Provide the (x, y) coordinate of the cell's center where the given text is located.  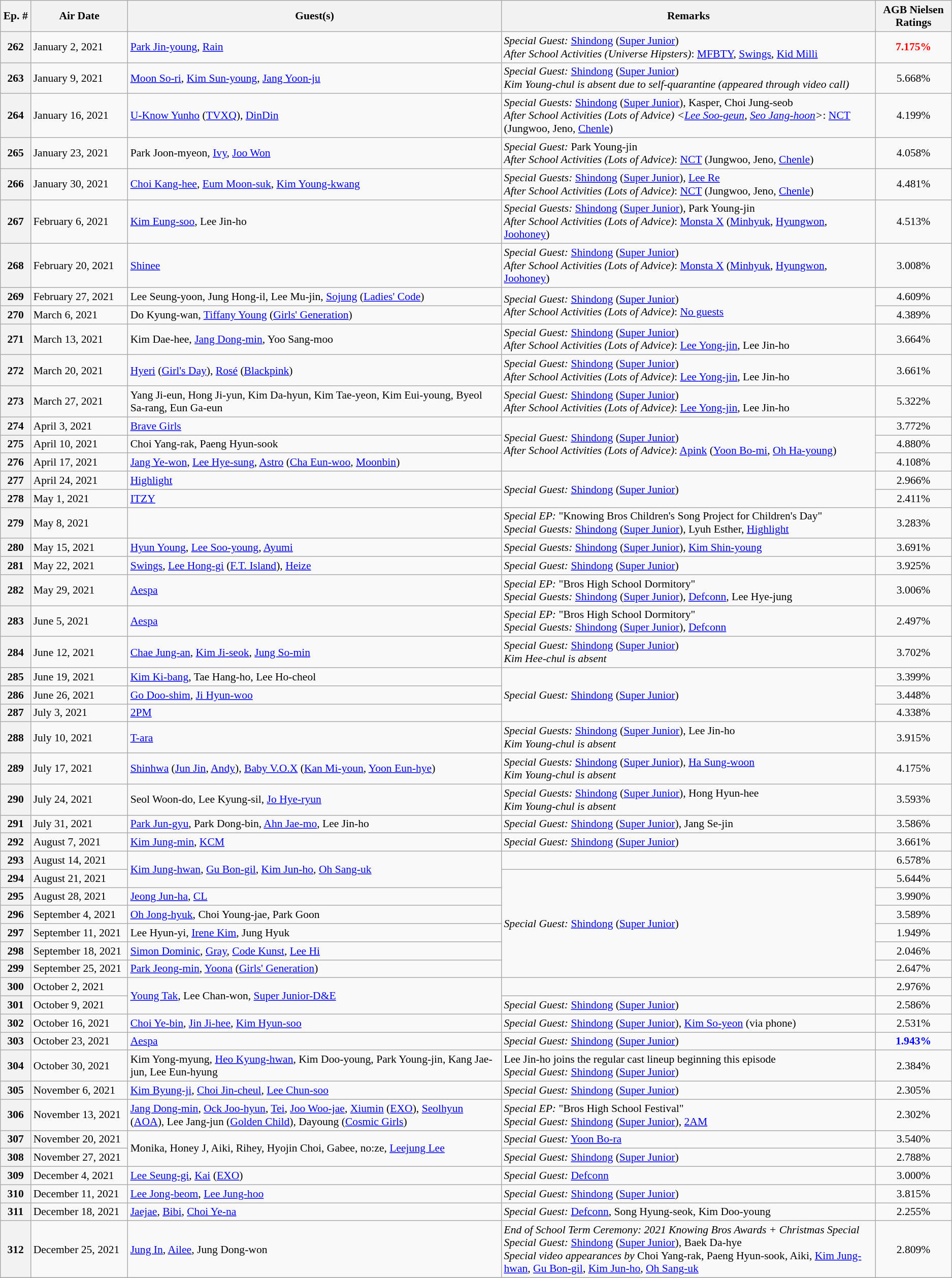
Special Guest: Park Young-jinAfter School Activities (Lots of Advice): NCT (Jungwoo, Jeno, Chenle) (688, 153)
278 (16, 499)
Choi Yang-rak, Paeng Hyun-sook (315, 444)
270 (16, 315)
2.411% (913, 499)
Special EP: "Bros High School Festival"Special Guest: Shindong (Super Junior), 2AM (688, 1115)
275 (16, 444)
6.578% (913, 861)
2.384% (913, 1066)
4.609% (913, 297)
Special Guests: Shindong (Super Junior), Kim Shin-young (688, 548)
August 28, 2021 (79, 897)
Special Guest: Shindong (Super Junior), Kim So-yeon (via phone) (688, 1023)
299 (16, 969)
271 (16, 339)
Yang Ji-eun, Hong Ji-yun, Kim Da-hyun, Kim Tae-yeon, Kim Eui-young, Byeol Sa-rang, Eun Ga-eun (315, 401)
293 (16, 861)
AGB Nielsen Ratings (913, 16)
286 (16, 695)
5.644% (913, 878)
Choi Kang-hee, Eum Moon-suk, Kim Young-kwang (315, 184)
4.338% (913, 713)
Ep. # (16, 16)
Highlight (315, 480)
December 25, 2021 (79, 1250)
November 6, 2021 (79, 1091)
Special Guest: Yoon Bo-ra (688, 1139)
Lee Seung-yoon, Jung Hong-il, Lee Mu-jin, Sojung (Ladies' Code) (315, 297)
Kim Jung-hwan, Gu Bon-gil, Kim Jun-ho, Oh Sang-uk (315, 869)
Jaejae, Bibi, Choi Ye-na (315, 1212)
Special Guest: Shindong (Super Junior)After School Activities (Universe Hipsters): MFBTY, Swings, Kid Milli (688, 47)
Hyeri (Girl's Day), Rosé (Blackpink) (315, 371)
3.925% (913, 566)
3.990% (913, 897)
Simon Dominic, Gray, Code Kunst, Lee Hi (315, 951)
Special EP: "Knowing Bros Children's Song Project for Children's Day"Special Guests: Shindong (Super Junior), Lyuh Esther, Highlight (688, 523)
264 (16, 116)
March 27, 2021 (79, 401)
263 (16, 78)
June 5, 2021 (79, 621)
April 3, 2021 (79, 426)
Jang Ye-won, Lee Hye-sung, Astro (Cha Eun-woo, Moonbin) (315, 463)
268 (16, 266)
Special Guest: Shindong (Super Junior), Jang Se-jin (688, 824)
Lee Hyun-yi, Irene Kim, Jung Hyuk (315, 933)
December 18, 2021 (79, 1212)
Brave Girls (315, 426)
T-ara (315, 737)
3.915% (913, 737)
3.540% (913, 1139)
2.046% (913, 951)
November 27, 2021 (79, 1158)
Do Kyung-wan, Tiffany Young (Girls' Generation) (315, 315)
265 (16, 153)
267 (16, 221)
4.481% (913, 184)
282 (16, 590)
May 22, 2021 (79, 566)
Lee Jong-beom, Lee Jung-hoo (315, 1194)
3.589% (913, 915)
2.976% (913, 987)
Chae Jung-an, Kim Ji-seok, Jung So-min (315, 652)
April 17, 2021 (79, 463)
July 17, 2021 (79, 769)
January 23, 2021 (79, 153)
3.691% (913, 548)
289 (16, 769)
January 9, 2021 (79, 78)
3.772% (913, 426)
Park Joon-myeon, Ivy, Joo Won (315, 153)
307 (16, 1139)
5.322% (913, 401)
3.399% (913, 677)
4.199% (913, 116)
304 (16, 1066)
October 9, 2021 (79, 1005)
292 (16, 842)
3.702% (913, 652)
305 (16, 1091)
December 4, 2021 (79, 1176)
2.302% (913, 1115)
July 24, 2021 (79, 799)
Special Guest: Shindong (Super Junior)After School Activities (Lots of Advice): No guests (688, 306)
July 31, 2021 (79, 824)
288 (16, 737)
2.647% (913, 969)
Special Guests: Shindong (Super Junior), Lee ReAfter School Activities (Lots of Advice): NCT (Jungwoo, Jeno, Chenle) (688, 184)
September 4, 2021 (79, 915)
269 (16, 297)
Lee Jin-ho joins the regular cast lineup beginning this episodeSpecial Guest: Shindong (Super Junior) (688, 1066)
October 30, 2021 (79, 1066)
274 (16, 426)
Air Date (79, 16)
March 6, 2021 (79, 315)
Special Guest: Defconn (688, 1176)
Oh Jong-hyuk, Choi Young-jae, Park Goon (315, 915)
2.255% (913, 1212)
283 (16, 621)
March 13, 2021 (79, 339)
5.668% (913, 78)
March 20, 2021 (79, 371)
281 (16, 566)
August 21, 2021 (79, 878)
301 (16, 1005)
Special Guest: Shindong (Super Junior)After School Activities (Lots of Advice): Monsta X (Minhyuk, Hyungwon, Joohoney) (688, 266)
2.305% (913, 1091)
November 13, 2021 (79, 1115)
296 (16, 915)
July 3, 2021 (79, 713)
309 (16, 1176)
ITZY (315, 499)
May 8, 2021 (79, 523)
2.497% (913, 621)
4.880% (913, 444)
2.809% (913, 1250)
Remarks (688, 16)
August 14, 2021 (79, 861)
Special EP: "Bros High School Dormitory"Special Guests: Shindong (Super Junior), Defconn (688, 621)
302 (16, 1023)
3.664% (913, 339)
February 6, 2021 (79, 221)
1.949% (913, 933)
November 20, 2021 (79, 1139)
June 12, 2021 (79, 652)
3.815% (913, 1194)
January 2, 2021 (79, 47)
3.593% (913, 799)
May 29, 2021 (79, 590)
Jang Dong-min, Ock Joo-hyun, Tei, Joo Woo-jae, Xiumin (EXO), Seolhyun (AOA), Lee Jang-jun (Golden Child), Dayoung (Cosmic Girls) (315, 1115)
280 (16, 548)
272 (16, 371)
2.788% (913, 1158)
February 27, 2021 (79, 297)
300 (16, 987)
311 (16, 1212)
January 16, 2021 (79, 116)
Seol Woon-do, Lee Kyung-sil, Jo Hye-ryun (315, 799)
Young Tak, Lee Chan-won, Super Junior-D&E (315, 996)
September 25, 2021 (79, 969)
266 (16, 184)
Special Guest: Shindong (Super Junior)Kim Hee-chul is absent (688, 652)
4.513% (913, 221)
Special Guests: Shindong (Super Junior), Lee Jin-hoKim Young-chul is absent (688, 737)
Park Jeong-min, Yoona (Girls' Generation) (315, 969)
287 (16, 713)
1.943% (913, 1041)
Special EP: "Bros High School Dormitory"Special Guests: Shindong (Super Junior), Defconn, Lee Hye-jung (688, 590)
September 11, 2021 (79, 933)
Kim Dae-hee, Jang Dong-min, Yoo Sang-moo (315, 339)
3.000% (913, 1176)
4.175% (913, 769)
276 (16, 463)
290 (16, 799)
September 18, 2021 (79, 951)
October 16, 2021 (79, 1023)
Shinhwa (Jun Jin, Andy), Baby V.O.X (Kan Mi-youn, Yoon Eun-hye) (315, 769)
294 (16, 878)
Swings, Lee Hong-gi (F.T. Island), Heize (315, 566)
295 (16, 897)
273 (16, 401)
Lee Seung-gi, Kai (EXO) (315, 1176)
310 (16, 1194)
June 26, 2021 (79, 695)
April 10, 2021 (79, 444)
312 (16, 1250)
279 (16, 523)
October 23, 2021 (79, 1041)
Monika, Honey J, Aiki, Rihey, Hyojin Choi, Gabee, no:ze, Leejung Lee (315, 1149)
June 19, 2021 (79, 677)
284 (16, 652)
Kim Jung-min, KCM (315, 842)
Special Guests: Shindong (Super Junior), Ha Sung-woonKim Young-chul is absent (688, 769)
277 (16, 480)
Park Jun-gyu, Park Dong-bin, Ahn Jae-mo, Lee Jin-ho (315, 824)
291 (16, 824)
Special Guests: Shindong (Super Junior), Hong Hyun-heeKim Young-chul is absent (688, 799)
4.389% (913, 315)
298 (16, 951)
October 2, 2021 (79, 987)
December 11, 2021 (79, 1194)
April 24, 2021 (79, 480)
Moon So-ri, Kim Sun-young, Jang Yoon-ju (315, 78)
306 (16, 1115)
July 10, 2021 (79, 737)
297 (16, 933)
U-Know Yunho (TVXQ), DinDin (315, 116)
Special Guest: Defconn, Song Hyung-seok, Kim Doo-young (688, 1212)
4.058% (913, 153)
May 15, 2021 (79, 548)
3.283% (913, 523)
2PM (315, 713)
Jeong Jun-ha, CL (315, 897)
Go Doo-shim, Ji Hyun-woo (315, 695)
February 20, 2021 (79, 266)
Kim Ki-bang, Tae Hang-ho, Lee Ho-cheol (315, 677)
262 (16, 47)
303 (16, 1041)
Jung In, Ailee, Jung Dong-won (315, 1250)
Special Guest: Shindong (Super Junior)After School Activities (Lots of Advice): Apink (Yoon Bo-mi, Oh Ha-young) (688, 444)
3.006% (913, 590)
3.448% (913, 695)
285 (16, 677)
Special Guests: Shindong (Super Junior), Park Young-jinAfter School Activities (Lots of Advice): Monsta X (Minhyuk, Hyungwon, Joohoney) (688, 221)
Guest(s) (315, 16)
Hyun Young, Lee Soo-young, Ayumi (315, 548)
2.966% (913, 480)
Park Jin-young, Rain (315, 47)
Kim Yong-myung, Heo Kyung-hwan, Kim Doo-young, Park Young-jin, Kang Jae-jun, Lee Eun-hyung (315, 1066)
January 30, 2021 (79, 184)
2.586% (913, 1005)
Kim Eung-soo, Lee Jin-ho (315, 221)
August 7, 2021 (79, 842)
Choi Ye-bin, Jin Ji-hee, Kim Hyun-soo (315, 1023)
May 1, 2021 (79, 499)
4.108% (913, 463)
308 (16, 1158)
7.175% (913, 47)
2.531% (913, 1023)
Kim Byung-ji, Choi Jin-cheul, Lee Chun-soo (315, 1091)
3.008% (913, 266)
3.586% (913, 824)
Shinee (315, 266)
Special Guest: Shindong (Super Junior)Kim Young-chul is absent due to self-quarantine (appeared through video call) (688, 78)
